Extract the [x, y] coordinate from the center of the cell holding the provided text.  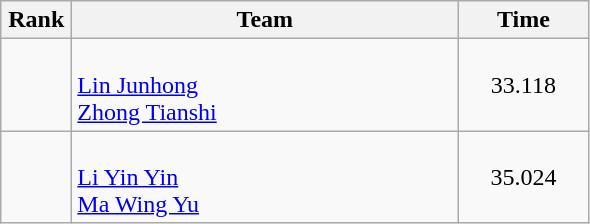
Time [524, 20]
Team [265, 20]
33.118 [524, 85]
35.024 [524, 177]
Lin JunhongZhong Tianshi [265, 85]
Rank [36, 20]
Li Yin YinMa Wing Yu [265, 177]
